Provide the [x, y] coordinate of the cell's center where the given text is located.  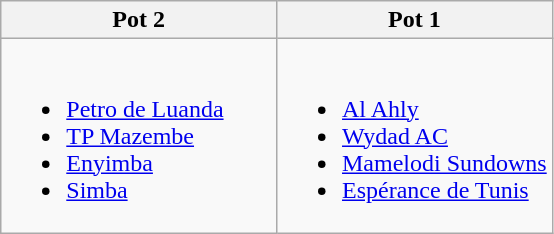
Pot 2 [139, 20]
Petro de Luanda TP Mazembe Enyimba Simba [139, 136]
Al Ahly Wydad AC Mamelodi Sundowns Espérance de Tunis [414, 136]
Pot 1 [414, 20]
